Output the [X, Y] coordinate of the center of the cell containing the given text.  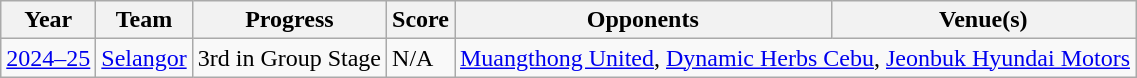
Team [144, 20]
Selangor [144, 58]
Venue(s) [983, 20]
Year [48, 20]
Opponents [642, 20]
2024–25 [48, 58]
Score [421, 20]
Progress [289, 20]
N/A [421, 58]
3rd in Group Stage [289, 58]
Muangthong United, Dynamic Herbs Cebu, Jeonbuk Hyundai Motors [794, 58]
